Search for the cell housing the specified text and yield its (x, y) center coordinate. 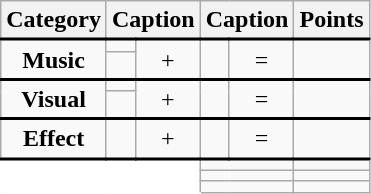
Category (54, 20)
Visual (54, 99)
Effect (54, 139)
Points (332, 20)
Music (54, 60)
